Provide the (x, y) coordinate of the cell's center where the given text is located.  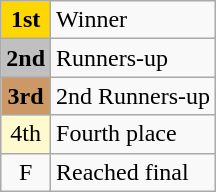
2nd Runners-up (134, 96)
Fourth place (134, 134)
Runners-up (134, 58)
Winner (134, 20)
F (26, 172)
Reached final (134, 172)
2nd (26, 58)
3rd (26, 96)
1st (26, 20)
4th (26, 134)
